Scan for the cell matching the given text and deliver its [x, y] coordinate at center. 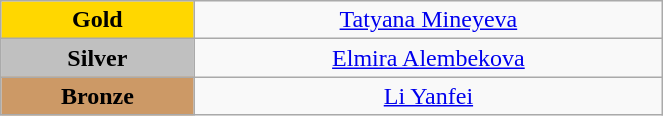
Tatyana Mineyeva [428, 20]
Li Yanfei [428, 96]
Elmira Alembekova [428, 58]
Gold [98, 20]
Bronze [98, 96]
Silver [98, 58]
